Determine the (X, Y) coordinate at the center of the cell enclosing the given text.  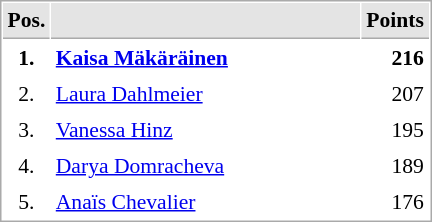
5. (26, 201)
3. (26, 129)
Kaisa Mäkäräinen (206, 57)
189 (396, 165)
Anaïs Chevalier (206, 201)
2. (26, 93)
1. (26, 57)
216 (396, 57)
4. (26, 165)
Pos. (26, 21)
176 (396, 201)
Laura Dahlmeier (206, 93)
Points (396, 21)
Darya Domracheva (206, 165)
207 (396, 93)
Vanessa Hinz (206, 129)
195 (396, 129)
